Extract the (X, Y) coordinate from the center of the cell holding the provided text.  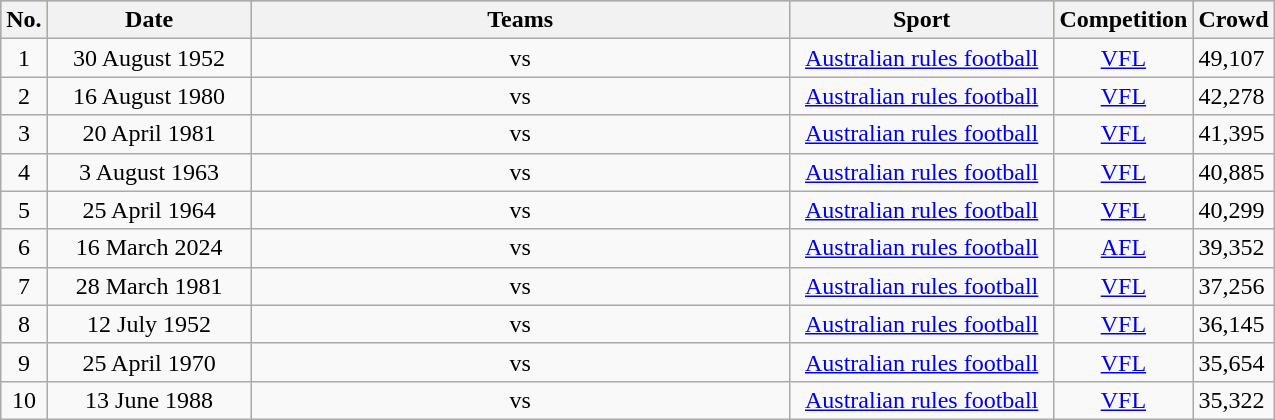
12 July 1952 (149, 324)
16 August 1980 (149, 96)
42,278 (1234, 96)
Crowd (1234, 20)
7 (24, 286)
4 (24, 172)
No. (24, 20)
37,256 (1234, 286)
20 April 1981 (149, 134)
Teams (520, 20)
6 (24, 248)
10 (24, 400)
13 June 1988 (149, 400)
40,885 (1234, 172)
Sport (921, 20)
41,395 (1234, 134)
40,299 (1234, 210)
16 March 2024 (149, 248)
30 August 1952 (149, 58)
35,654 (1234, 362)
3 (24, 134)
Date (149, 20)
49,107 (1234, 58)
1 (24, 58)
8 (24, 324)
35,322 (1234, 400)
5 (24, 210)
3 August 1963 (149, 172)
Competition (1124, 20)
AFL (1124, 248)
39,352 (1234, 248)
28 March 1981 (149, 286)
2 (24, 96)
25 April 1964 (149, 210)
36,145 (1234, 324)
25 April 1970 (149, 362)
9 (24, 362)
